Extract the [x, y] coordinate from the center of the cell holding the provided text.  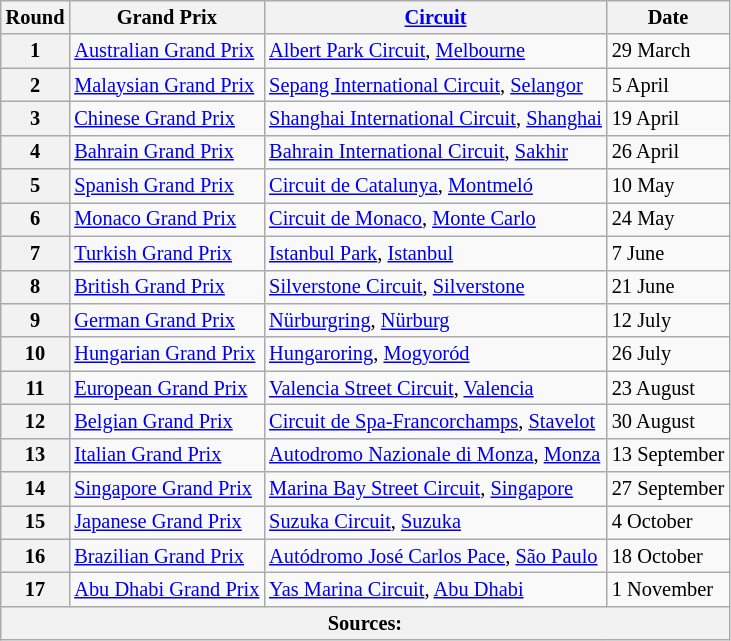
Autodromo Nazionale di Monza, Monza [436, 455]
Abu Dhabi Grand Prix [166, 589]
27 September [668, 489]
13 September [668, 455]
9 [36, 320]
21 June [668, 287]
11 [36, 388]
Marina Bay Street Circuit, Singapore [436, 489]
British Grand Prix [166, 287]
24 May [668, 219]
10 May [668, 186]
17 [36, 589]
Bahrain Grand Prix [166, 152]
European Grand Prix [166, 388]
Chinese Grand Prix [166, 118]
8 [36, 287]
4 October [668, 522]
14 [36, 489]
Turkish Grand Prix [166, 253]
1 November [668, 589]
Silverstone Circuit, Silverstone [436, 287]
Grand Prix [166, 17]
18 October [668, 556]
12 [36, 421]
1 [36, 51]
Monaco Grand Prix [166, 219]
5 April [668, 85]
7 June [668, 253]
Nürburgring, Nürburg [436, 320]
19 April [668, 118]
Brazilian Grand Prix [166, 556]
Malaysian Grand Prix [166, 85]
Italian Grand Prix [166, 455]
Istanbul Park, Istanbul [436, 253]
3 [36, 118]
Spanish Grand Prix [166, 186]
30 August [668, 421]
Shanghai International Circuit, Shanghai [436, 118]
Sepang International Circuit, Selangor [436, 85]
5 [36, 186]
16 [36, 556]
Circuit de Catalunya, Montmeló [436, 186]
Circuit de Monaco, Monte Carlo [436, 219]
Date [668, 17]
29 March [668, 51]
12 July [668, 320]
Bahrain International Circuit, Sakhir [436, 152]
Yas Marina Circuit, Abu Dhabi [436, 589]
Circuit [436, 17]
7 [36, 253]
Valencia Street Circuit, Valencia [436, 388]
Autódromo José Carlos Pace, São Paulo [436, 556]
Circuit de Spa-Francorchamps, Stavelot [436, 421]
Hungaroring, Mogyoród [436, 354]
13 [36, 455]
German Grand Prix [166, 320]
15 [36, 522]
4 [36, 152]
Sources: [365, 623]
Hungarian Grand Prix [166, 354]
Suzuka Circuit, Suzuka [436, 522]
26 July [668, 354]
Singapore Grand Prix [166, 489]
Belgian Grand Prix [166, 421]
10 [36, 354]
Japanese Grand Prix [166, 522]
Australian Grand Prix [166, 51]
Round [36, 17]
2 [36, 85]
Albert Park Circuit, Melbourne [436, 51]
23 August [668, 388]
26 April [668, 152]
6 [36, 219]
